Search for the cell housing the specified text and yield its (X, Y) center coordinate. 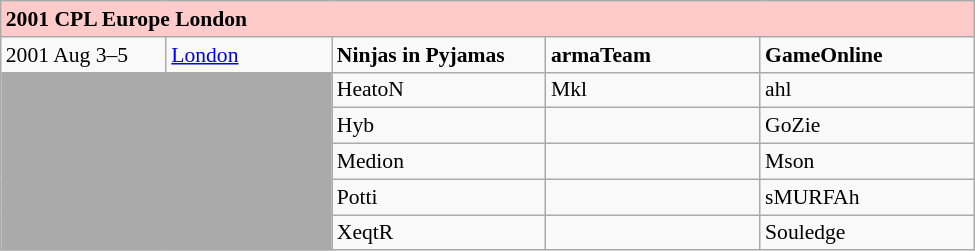
Hyb (439, 126)
Ninjas in Pyjamas (439, 54)
Mkl (653, 90)
sMURFAh (867, 197)
Potti (439, 197)
ahl (867, 90)
2001 Aug 3–5 (84, 54)
armaTeam (653, 54)
GoZie (867, 126)
HeatoN (439, 90)
London (248, 54)
2001 CPL Europe London (488, 19)
GameOnline (867, 54)
Medion (439, 161)
XeqtR (439, 232)
Mson (867, 161)
Souledge (867, 232)
